Detect which cell encompasses the target text, then output its [X, Y] center coordinate. 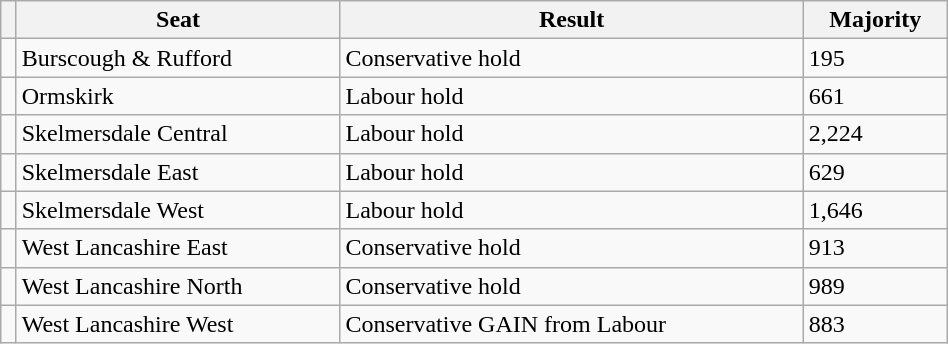
661 [875, 96]
1,646 [875, 210]
Burscough & Rufford [178, 58]
883 [875, 324]
Skelmersdale East [178, 172]
Seat [178, 20]
2,224 [875, 134]
West Lancashire North [178, 286]
Skelmersdale Central [178, 134]
913 [875, 248]
195 [875, 58]
West Lancashire East [178, 248]
Ormskirk [178, 96]
Majority [875, 20]
629 [875, 172]
989 [875, 286]
Conservative GAIN from Labour [572, 324]
West Lancashire West [178, 324]
Skelmersdale West [178, 210]
Result [572, 20]
